From the cell containing the given text, extract its center point as (x, y) coordinate. 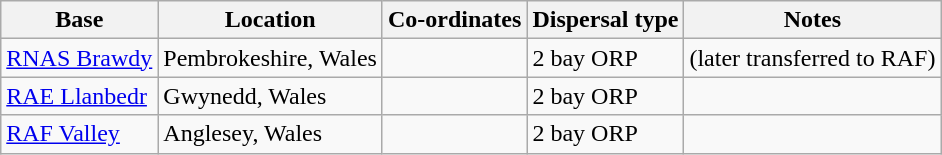
(later transferred to RAF) (812, 58)
Dispersal type (606, 20)
Base (80, 20)
Co-ordinates (454, 20)
Anglesey, Wales (270, 134)
RAF Valley (80, 134)
Location (270, 20)
Gwynedd, Wales (270, 96)
Notes (812, 20)
RAE Llanbedr (80, 96)
Pembrokeshire, Wales (270, 58)
RNAS Brawdy (80, 58)
